Find where the given text appears and provide that cell's center as [x, y] coordinate. 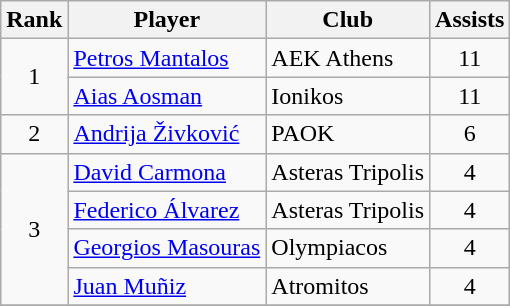
Andrija Živković [167, 134]
Aias Aosman [167, 96]
6 [470, 134]
Assists [470, 20]
Atromitos [348, 286]
David Carmona [167, 172]
Georgios Masouras [167, 248]
Club [348, 20]
AEK Athens [348, 58]
Juan Muñiz [167, 286]
Player [167, 20]
Olympiacos [348, 248]
Rank [34, 20]
Ionikos [348, 96]
Petros Mantalos [167, 58]
2 [34, 134]
PAOK [348, 134]
3 [34, 229]
1 [34, 77]
Federico Álvarez [167, 210]
